Extract the [x, y] coordinate from the center of the cell holding the provided text.  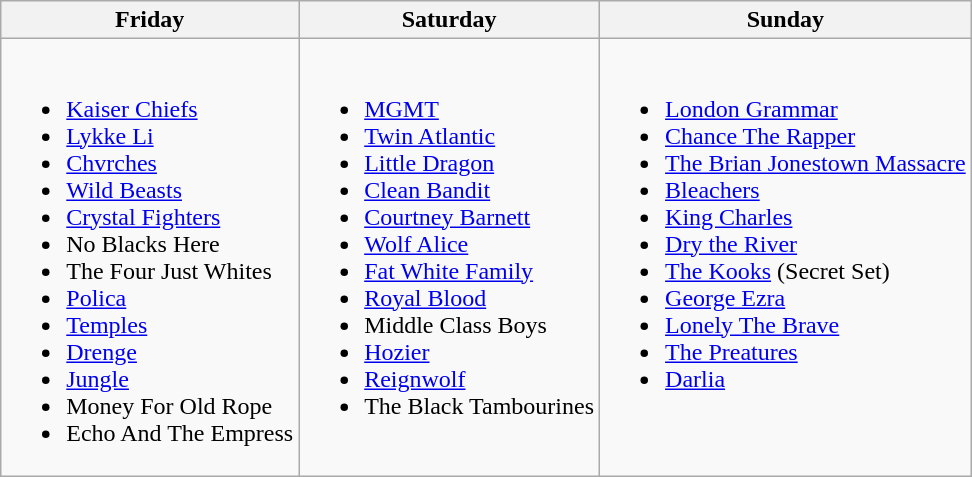
Friday [150, 20]
Saturday [450, 20]
Sunday [786, 20]
MGMTTwin AtlanticLittle DragonClean BanditCourtney BarnettWolf AliceFat White FamilyRoyal BloodMiddle Class BoysHozierReignwolfThe Black Tambourines [450, 258]
